Detect which cell encompasses the target text, then output its [X, Y] center coordinate. 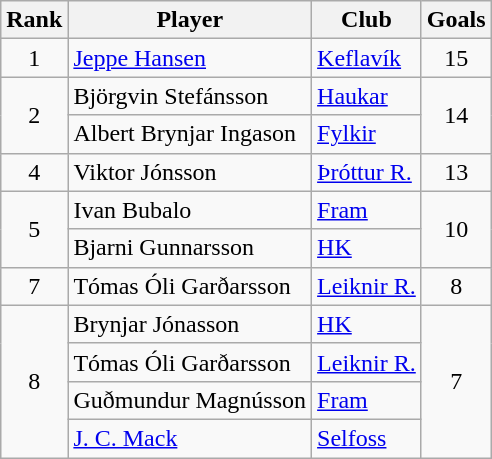
13 [456, 172]
Selfoss [367, 438]
Ivan Bubalo [190, 210]
Bjarni Gunnarsson [190, 248]
10 [456, 229]
J. C. Mack [190, 438]
14 [456, 115]
1 [34, 58]
Viktor Jónsson [190, 172]
4 [34, 172]
5 [34, 229]
Björgvin Stefánsson [190, 96]
Keflavík [367, 58]
Fylkir [367, 134]
Club [367, 20]
Player [190, 20]
Jeppe Hansen [190, 58]
Guðmundur Magnússon [190, 400]
2 [34, 115]
Albert Brynjar Ingason [190, 134]
Goals [456, 20]
Haukar [367, 96]
Þróttur R. [367, 172]
Rank [34, 20]
15 [456, 58]
Brynjar Jónasson [190, 324]
